Search for the cell housing the specified text and yield its (x, y) center coordinate. 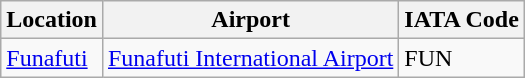
Location (52, 20)
FUN (462, 58)
Airport (250, 20)
Funafuti (52, 58)
IATA Code (462, 20)
Funafuti International Airport (250, 58)
